Return [x, y] of the center of cell containing provided text 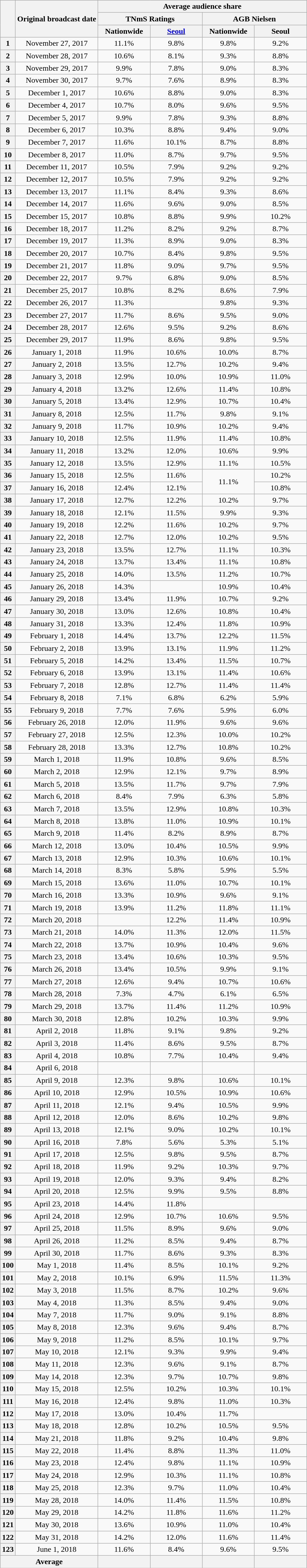
14 [8, 204]
May 30, 2018 [57, 1525]
April 9, 2018 [57, 1080]
March 22, 2018 [57, 945]
54 [8, 698]
97 [8, 1228]
June 1, 2018 [57, 1550]
March 21, 2018 [57, 932]
106 [8, 1340]
March 6, 2018 [57, 796]
December 7, 2017 [57, 142]
49 [8, 636]
107 [8, 1352]
March 8, 2018 [57, 821]
May 25, 2018 [57, 1488]
100 [8, 1265]
December 28, 2017 [57, 327]
January 22, 2018 [57, 537]
December 20, 2017 [57, 253]
5.5% [280, 870]
April 18, 2018 [57, 1167]
January 17, 2018 [57, 500]
May 22, 2018 [57, 1451]
March 12, 2018 [57, 846]
109 [8, 1377]
8.1% [176, 56]
7 [8, 117]
67 [8, 858]
December 6, 2017 [57, 130]
3 [8, 68]
May 24, 2018 [57, 1475]
December 25, 2017 [57, 290]
4 [8, 80]
April 11, 2018 [57, 1105]
122 [8, 1537]
May 15, 2018 [57, 1389]
May 4, 2018 [57, 1302]
7.1% [124, 698]
20 [8, 278]
18 [8, 253]
5.1% [280, 1142]
March 28, 2018 [57, 994]
TNmS Ratings [150, 19]
52 [8, 673]
May 9, 2018 [57, 1340]
January 18, 2018 [57, 512]
April 20, 2018 [57, 1191]
March 15, 2018 [57, 883]
101 [8, 1278]
4.7% [176, 994]
17 [8, 241]
110 [8, 1389]
88 [8, 1117]
May 23, 2018 [57, 1463]
117 [8, 1475]
82 [8, 1043]
March 29, 2018 [57, 1006]
January 16, 2018 [57, 488]
6.3% [229, 796]
48 [8, 624]
114 [8, 1438]
26 [8, 352]
39 [8, 512]
119 [8, 1500]
22 [8, 303]
46 [8, 599]
75 [8, 957]
123 [8, 1550]
January 10, 2018 [57, 438]
May 21, 2018 [57, 1438]
January 8, 2018 [57, 414]
23 [8, 315]
72 [8, 920]
120 [8, 1512]
May 29, 2018 [57, 1512]
January 1, 2018 [57, 352]
50 [8, 648]
March 26, 2018 [57, 969]
68 [8, 870]
80 [8, 1019]
Average [49, 1562]
10 [8, 155]
January 15, 2018 [57, 475]
42 [8, 550]
April 12, 2018 [57, 1117]
5.6% [176, 1142]
98 [8, 1241]
April 25, 2018 [57, 1228]
January 25, 2018 [57, 574]
November 30, 2017 [57, 80]
69 [8, 883]
55 [8, 710]
May 3, 2018 [57, 1290]
December 15, 2017 [57, 216]
63 [8, 809]
January 9, 2018 [57, 426]
56 [8, 722]
85 [8, 1080]
5.3% [229, 1142]
14.3% [124, 587]
March 1, 2018 [57, 760]
May 7, 2018 [57, 1315]
January 31, 2018 [57, 624]
Original broadcast date [57, 19]
116 [8, 1463]
34 [8, 451]
13 [8, 192]
83 [8, 1056]
December 1, 2017 [57, 93]
March 27, 2018 [57, 982]
8.0% [176, 105]
59 [8, 760]
71 [8, 907]
March 2, 2018 [57, 772]
January 26, 2018 [57, 587]
102 [8, 1290]
6.9% [176, 1278]
March 5, 2018 [57, 784]
March 30, 2018 [57, 1019]
6.2% [229, 698]
January 5, 2018 [57, 401]
February 2, 2018 [57, 648]
February 7, 2018 [57, 685]
May 8, 2018 [57, 1327]
May 14, 2018 [57, 1377]
95 [8, 1204]
March 7, 2018 [57, 809]
30 [8, 401]
24 [8, 327]
December 22, 2017 [57, 278]
6.1% [229, 994]
118 [8, 1488]
65 [8, 833]
44 [8, 574]
March 14, 2018 [57, 870]
December 26, 2017 [57, 303]
December 29, 2017 [57, 340]
March 9, 2018 [57, 833]
11 [8, 167]
113 [8, 1426]
96 [8, 1216]
99 [8, 1253]
7.3% [124, 994]
62 [8, 796]
47 [8, 611]
April 23, 2018 [57, 1204]
December 12, 2017 [57, 179]
115 [8, 1451]
May 16, 2018 [57, 1401]
87 [8, 1105]
Average audience share [202, 6]
6.0% [280, 710]
5 [8, 93]
April 6, 2018 [57, 1068]
121 [8, 1525]
December 11, 2017 [57, 167]
May 11, 2018 [57, 1364]
April 30, 2018 [57, 1253]
April 3, 2018 [57, 1043]
April 10, 2018 [57, 1093]
105 [8, 1327]
February 1, 2018 [57, 636]
73 [8, 932]
February 6, 2018 [57, 673]
February 28, 2018 [57, 747]
April 26, 2018 [57, 1241]
May 31, 2018 [57, 1537]
29 [8, 389]
May 17, 2018 [57, 1414]
38 [8, 500]
January 4, 2018 [57, 389]
15 [8, 216]
103 [8, 1302]
86 [8, 1093]
January 30, 2018 [57, 611]
1 [8, 43]
93 [8, 1179]
27 [8, 365]
57 [8, 735]
6 [8, 105]
70 [8, 895]
December 18, 2017 [57, 229]
January 24, 2018 [57, 562]
41 [8, 537]
December 27, 2017 [57, 315]
December 14, 2017 [57, 204]
April 19, 2018 [57, 1179]
November 27, 2017 [57, 43]
111 [8, 1401]
January 11, 2018 [57, 451]
May 2, 2018 [57, 1278]
77 [8, 982]
March 23, 2018 [57, 957]
94 [8, 1191]
37 [8, 488]
2 [8, 56]
91 [8, 1155]
April 2, 2018 [57, 1031]
April 13, 2018 [57, 1130]
6.5% [280, 994]
April 4, 2018 [57, 1056]
February 27, 2018 [57, 735]
58 [8, 747]
9 [8, 142]
March 13, 2018 [57, 858]
January 3, 2018 [57, 377]
January 12, 2018 [57, 463]
March 16, 2018 [57, 895]
64 [8, 821]
May 18, 2018 [57, 1426]
36 [8, 475]
April 17, 2018 [57, 1155]
January 19, 2018 [57, 525]
28 [8, 377]
51 [8, 661]
May 28, 2018 [57, 1500]
February 8, 2018 [57, 698]
May 1, 2018 [57, 1265]
92 [8, 1167]
43 [8, 562]
January 2, 2018 [57, 365]
April 16, 2018 [57, 1142]
84 [8, 1068]
76 [8, 969]
78 [8, 994]
112 [8, 1414]
90 [8, 1142]
February 9, 2018 [57, 710]
79 [8, 1006]
February 26, 2018 [57, 722]
74 [8, 945]
November 29, 2017 [57, 68]
January 23, 2018 [57, 550]
13.8% [124, 821]
31 [8, 414]
April 24, 2018 [57, 1216]
21 [8, 290]
40 [8, 525]
February 5, 2018 [57, 661]
81 [8, 1031]
89 [8, 1130]
33 [8, 438]
November 28, 2017 [57, 56]
108 [8, 1364]
8 [8, 130]
16 [8, 229]
66 [8, 846]
53 [8, 685]
19 [8, 266]
May 10, 2018 [57, 1352]
104 [8, 1315]
45 [8, 587]
AGB Nielsen [255, 19]
December 19, 2017 [57, 241]
December 5, 2017 [57, 117]
March 19, 2018 [57, 907]
December 13, 2017 [57, 192]
12 [8, 179]
25 [8, 340]
December 21, 2017 [57, 266]
32 [8, 426]
35 [8, 463]
61 [8, 784]
December 8, 2017 [57, 155]
60 [8, 772]
December 4, 2017 [57, 105]
March 20, 2018 [57, 920]
January 29, 2018 [57, 599]
